Pinpoint the cell where the given text exists, returning its [X, Y] midpoint coordinate. 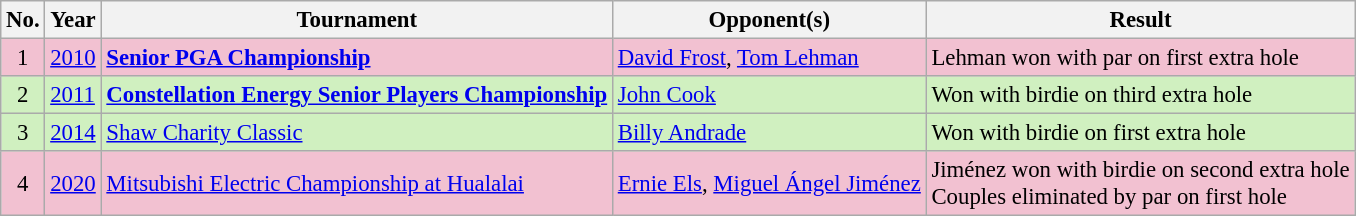
3 [23, 133]
Billy Andrade [769, 133]
No. [23, 20]
4 [23, 184]
Shaw Charity Classic [356, 133]
2 [23, 95]
2014 [73, 133]
Opponent(s) [769, 20]
Senior PGA Championship [356, 58]
Ernie Els, Miguel Ángel Jiménez [769, 184]
Constellation Energy Senior Players Championship [356, 95]
Won with birdie on third extra hole [1140, 95]
2020 [73, 184]
Year [73, 20]
Result [1140, 20]
Lehman won with par on first extra hole [1140, 58]
Jiménez won with birdie on second extra holeCouples eliminated by par on first hole [1140, 184]
Won with birdie on first extra hole [1140, 133]
David Frost, Tom Lehman [769, 58]
Tournament [356, 20]
John Cook [769, 95]
Mitsubishi Electric Championship at Hualalai [356, 184]
2010 [73, 58]
2011 [73, 95]
1 [23, 58]
